Output the (x, y) coordinate of the center of the cell containing the given text.  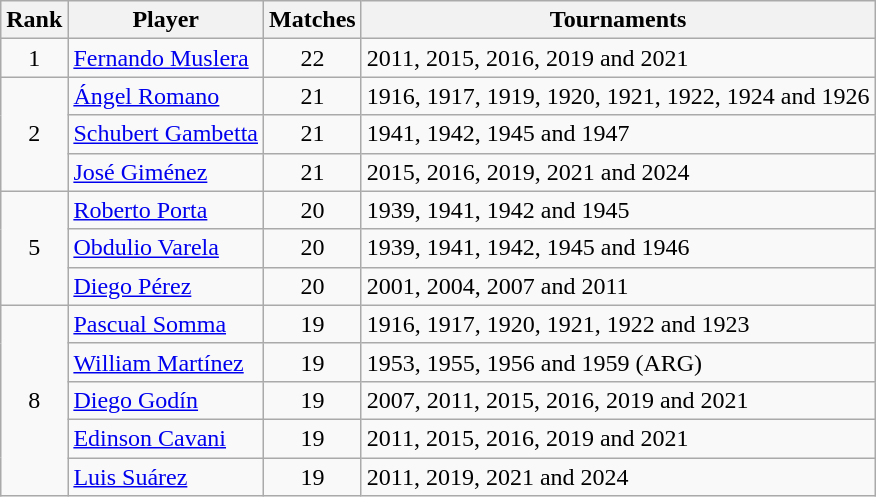
Rank (34, 20)
1939, 1941, 1942 and 1945 (618, 210)
Edinson Cavani (166, 438)
5 (34, 248)
Roberto Porta (166, 210)
Matches (313, 20)
22 (313, 58)
2015, 2016, 2019, 2021 and 2024 (618, 172)
1 (34, 58)
Schubert Gambetta (166, 134)
1953, 1955, 1956 and 1959 (ARG) (618, 362)
1916, 1917, 1920, 1921, 1922 and 1923 (618, 324)
William Martínez (166, 362)
8 (34, 400)
Luis Suárez (166, 477)
José Giménez (166, 172)
Player (166, 20)
Pascual Somma (166, 324)
2 (34, 134)
1941, 1942, 1945 and 1947 (618, 134)
Fernando Muslera (166, 58)
Tournaments (618, 20)
Diego Godín (166, 400)
2011, 2019, 2021 and 2024 (618, 477)
1916, 1917, 1919, 1920, 1921, 1922, 1924 and 1926 (618, 96)
2001, 2004, 2007 and 2011 (618, 286)
Obdulio Varela (166, 248)
Ángel Romano (166, 96)
2007, 2011, 2015, 2016, 2019 and 2021 (618, 400)
Diego Pérez (166, 286)
1939, 1941, 1942, 1945 and 1946 (618, 248)
